Pinpoint the cell where the given text exists, returning its (x, y) midpoint coordinate. 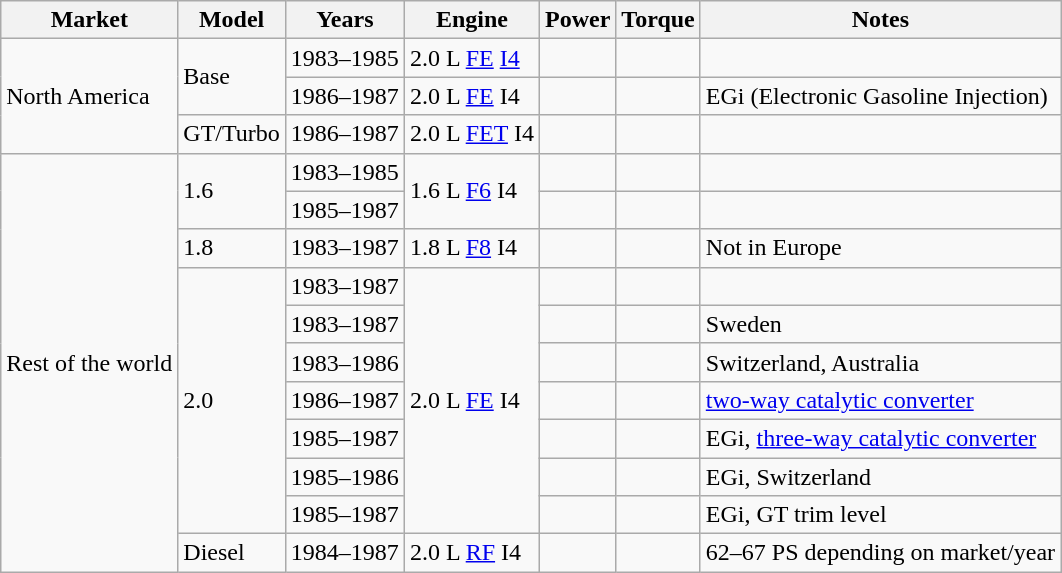
Model (232, 20)
62–67 PS depending on market/year (880, 553)
Switzerland, Australia (880, 362)
Base (232, 77)
2.0 (232, 400)
1983–1986 (344, 362)
Engine (472, 20)
Rest of the world (90, 362)
1985–1986 (344, 477)
North America (90, 96)
EGi, Switzerland (880, 477)
Diesel (232, 553)
GT/Turbo (232, 134)
1.8 (232, 248)
EGi (Electronic Gasoline Injection) (880, 96)
EGi, three-way catalytic converter (880, 438)
Not in Europe (880, 248)
1.6 L F6 I4 (472, 191)
Market (90, 20)
1984–1987 (344, 553)
Sweden (880, 324)
Notes (880, 20)
two-way catalytic converter (880, 400)
2.0 L FET I4 (472, 134)
Power (577, 20)
1.6 (232, 191)
1.8 L F8 I4 (472, 248)
Years (344, 20)
EGi, GT trim level (880, 515)
Torque (658, 20)
2.0 L RF I4 (472, 553)
